Find where the given text appears and provide that cell's center as [x, y] coordinate. 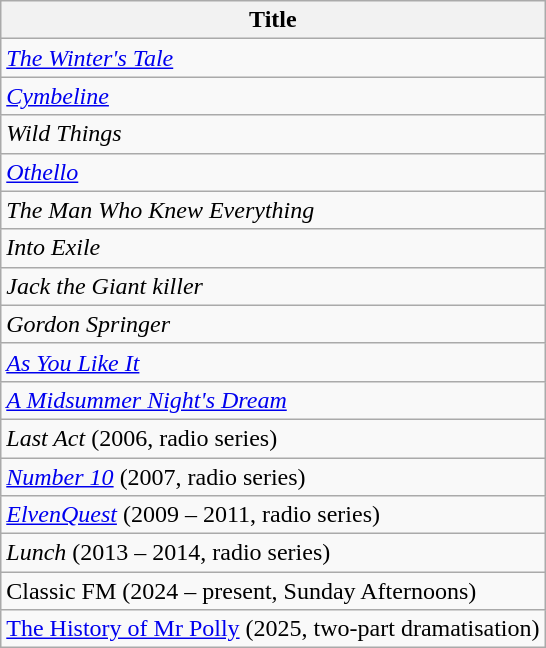
A Midsummer Night's Dream [273, 400]
As You Like It [273, 362]
Lunch (2013 – 2014, radio series) [273, 553]
Classic FM (2024 – present, Sunday Afternoons) [273, 591]
Cymbeline [273, 96]
Number 10 (2007, radio series) [273, 477]
Gordon Springer [273, 324]
Othello [273, 172]
Last Act (2006, radio series) [273, 438]
Title [273, 20]
The History of Mr Polly (2025, two-part dramatisation) [273, 629]
Wild Things [273, 134]
ElvenQuest (2009 – 2011, radio series) [273, 515]
Into Exile [273, 248]
The Man Who Knew Everything [273, 210]
Jack the Giant killer [273, 286]
The Winter's Tale [273, 58]
